From the cell containing the given text, extract its center point as [x, y] coordinate. 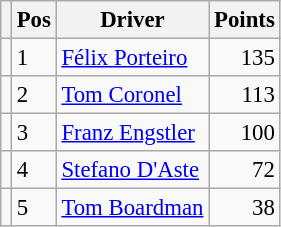
Points [244, 20]
1 [34, 58]
72 [244, 170]
5 [34, 208]
135 [244, 58]
Pos [34, 20]
113 [244, 95]
100 [244, 133]
Driver [132, 20]
Stefano D'Aste [132, 170]
38 [244, 208]
Félix Porteiro [132, 58]
4 [34, 170]
Tom Boardman [132, 208]
3 [34, 133]
Tom Coronel [132, 95]
Franz Engstler [132, 133]
2 [34, 95]
